Return the [X, Y] coordinate for the center point of the cell that contains the specified text.  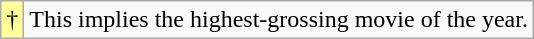
This implies the highest-grossing movie of the year. [279, 20]
† [12, 20]
